From the cell containing the given text, extract its center point as (x, y) coordinate. 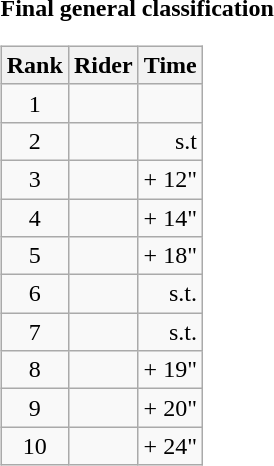
7 (34, 332)
Rank (34, 65)
9 (34, 408)
4 (34, 217)
2 (34, 141)
+ 14" (170, 217)
+ 19" (170, 370)
10 (34, 446)
+ 12" (170, 179)
8 (34, 370)
+ 18" (170, 256)
5 (34, 256)
Time (170, 65)
Rider (103, 65)
3 (34, 179)
+ 20" (170, 408)
s.t (170, 141)
6 (34, 294)
1 (34, 103)
+ 24" (170, 446)
